From the cell containing the given text, extract its center point as [x, y] coordinate. 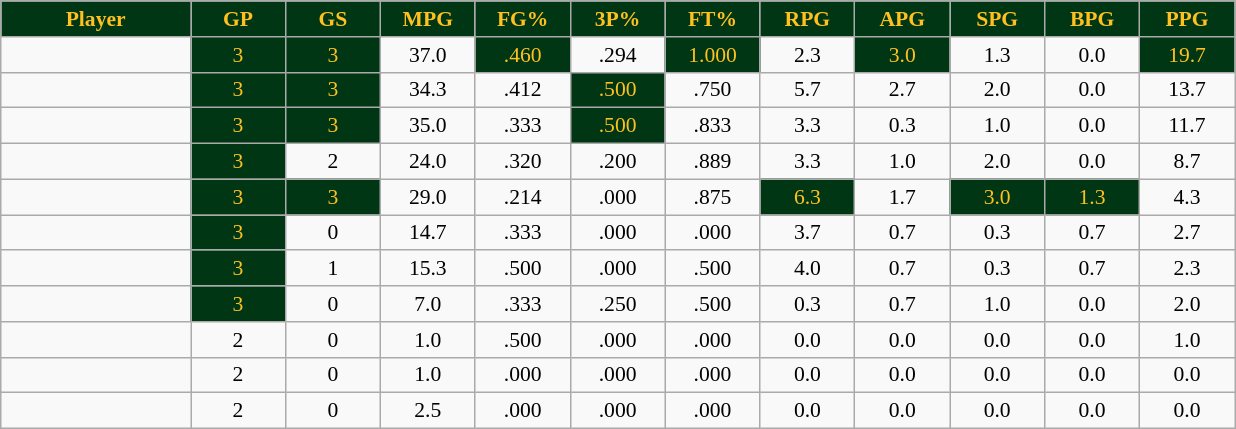
FT% [712, 19]
13.7 [1188, 90]
.214 [522, 197]
.294 [618, 55]
15.3 [428, 269]
1.000 [712, 55]
3P% [618, 19]
.200 [618, 162]
.460 [522, 55]
6.3 [808, 197]
1 [332, 269]
.833 [712, 126]
PPG [1188, 19]
34.3 [428, 90]
29.0 [428, 197]
.320 [522, 162]
BPG [1092, 19]
11.7 [1188, 126]
FG% [522, 19]
.889 [712, 162]
1.7 [902, 197]
GP [238, 19]
5.7 [808, 90]
4.0 [808, 269]
4.3 [1188, 197]
37.0 [428, 55]
Player [96, 19]
.250 [618, 304]
RPG [808, 19]
2.5 [428, 411]
35.0 [428, 126]
7.0 [428, 304]
19.7 [1188, 55]
APG [902, 19]
.875 [712, 197]
.750 [712, 90]
GS [332, 19]
SPG [998, 19]
MPG [428, 19]
24.0 [428, 162]
3.7 [808, 233]
8.7 [1188, 162]
.412 [522, 90]
14.7 [428, 233]
